For the text-containing cell, return its midpoint in [X, Y] coordinate format. 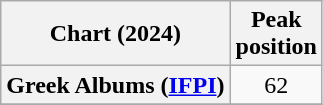
Peakposition [276, 34]
Chart (2024) [116, 34]
Greek Albums (IFPI) [116, 85]
62 [276, 85]
